Output the (X, Y) coordinate of the center of the cell containing the given text.  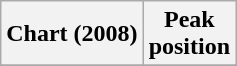
Peakposition (189, 34)
Chart (2008) (72, 34)
